Detect which cell encompasses the target text, then output its (X, Y) center coordinate. 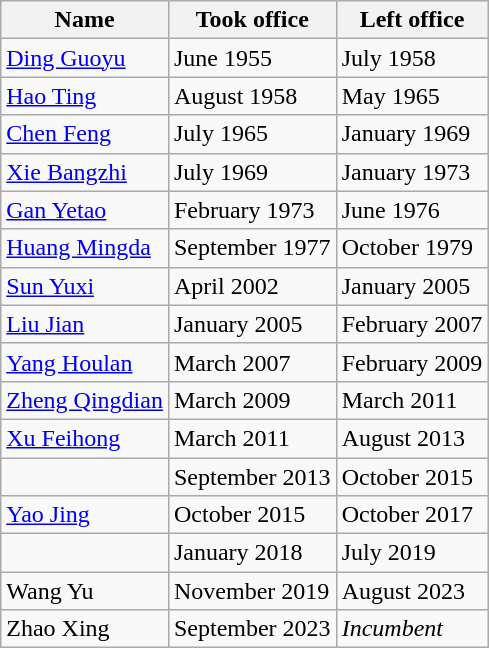
March 2007 (252, 362)
Yao Jing (85, 515)
Wang Yu (85, 591)
Xu Feihong (85, 438)
February 1973 (252, 210)
February 2009 (412, 362)
Zhao Xing (85, 629)
April 2002 (252, 286)
October 2017 (412, 515)
January 2018 (252, 553)
Zheng Qingdian (85, 400)
Huang Mingda (85, 248)
September 2023 (252, 629)
July 1969 (252, 172)
September 2013 (252, 477)
Left office (412, 20)
March 2009 (252, 400)
July 2019 (412, 553)
Chen Feng (85, 134)
Gan Yetao (85, 210)
July 1965 (252, 134)
September 1977 (252, 248)
June 1955 (252, 58)
August 2023 (412, 591)
June 1976 (412, 210)
Sun Yuxi (85, 286)
Name (85, 20)
Incumbent (412, 629)
January 1969 (412, 134)
July 1958 (412, 58)
Ding Guoyu (85, 58)
Took office (252, 20)
November 2019 (252, 591)
August 2013 (412, 438)
May 1965 (412, 96)
Xie Bangzhi (85, 172)
Liu Jian (85, 324)
October 1979 (412, 248)
January 1973 (412, 172)
Yang Houlan (85, 362)
February 2007 (412, 324)
Hao Ting (85, 96)
August 1958 (252, 96)
